Detect which cell encompasses the target text, then output its (X, Y) center coordinate. 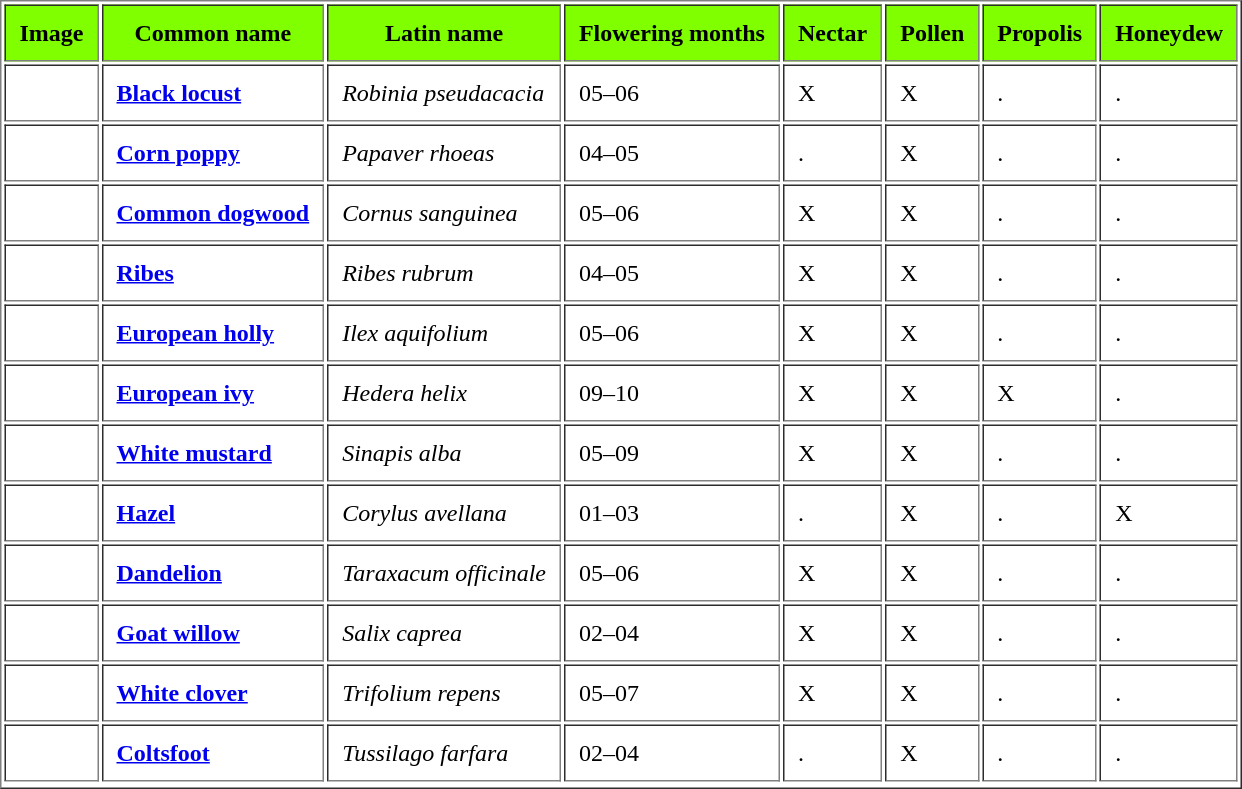
Ribes rubrum (444, 272)
Coltsfoot (212, 752)
White clover (212, 692)
Tussilago farfara (444, 752)
White mustard (212, 452)
Hazel (212, 512)
Salix caprea (444, 632)
Black locust (212, 92)
09–10 (672, 392)
Trifolium repens (444, 692)
05–09 (672, 452)
Propolis (1040, 32)
Pollen (932, 32)
Corn poppy (212, 152)
Honeydew (1169, 32)
Taraxacum officinale (444, 572)
European holly (212, 332)
Ribes (212, 272)
Sinapis alba (444, 452)
Common name (212, 32)
Corylus avellana (444, 512)
Dandelion (212, 572)
Robinia pseudacacia (444, 92)
05–07 (672, 692)
Image (51, 32)
Latin name (444, 32)
Ilex aquifolium (444, 332)
Goat willow (212, 632)
European ivy (212, 392)
Nectar (832, 32)
Cornus sanguinea (444, 212)
Common dogwood (212, 212)
Papaver rhoeas (444, 152)
01–03 (672, 512)
Flowering months (672, 32)
Hedera helix (444, 392)
